Identify which cell holds the provided text, then report its [x, y] central coordinate. 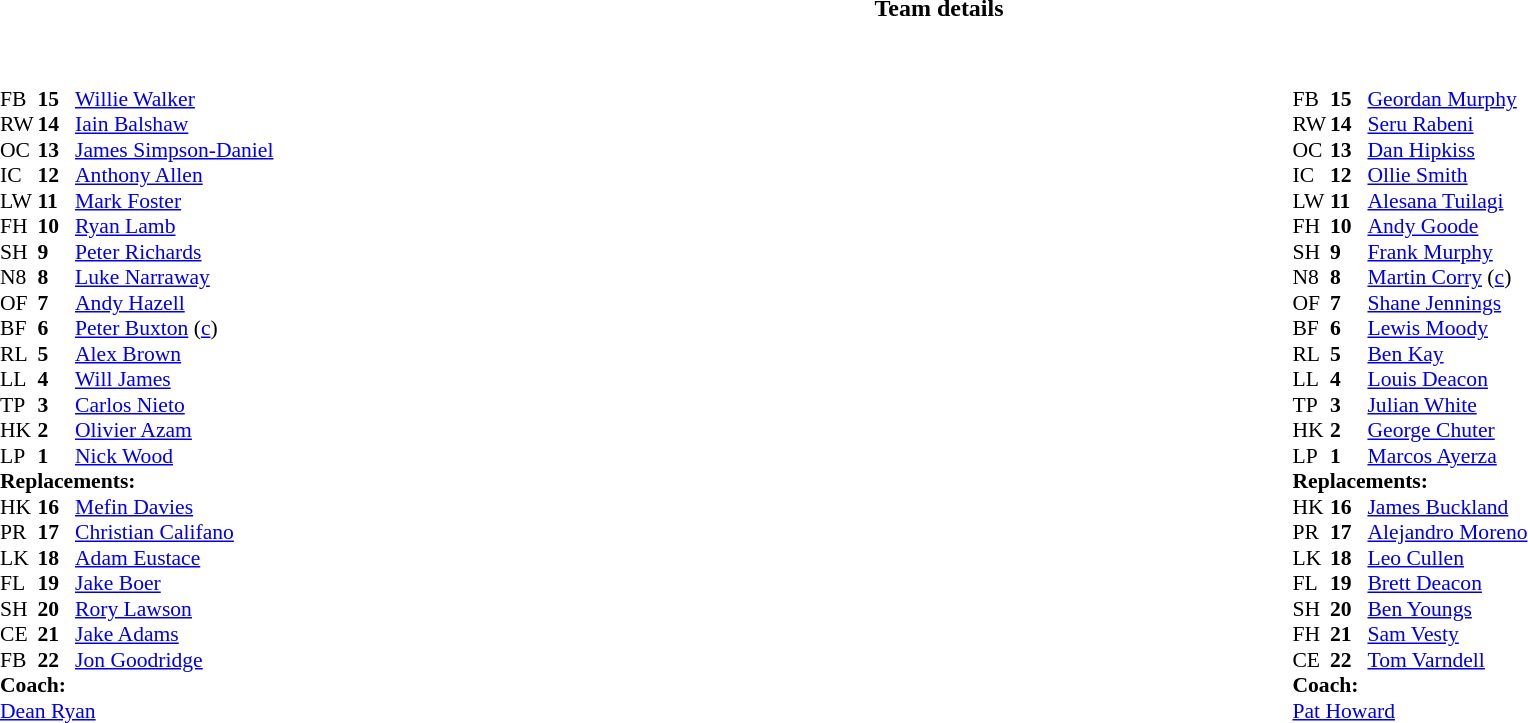
Ben Youngs [1447, 609]
Jake Boer [174, 583]
Rory Lawson [174, 609]
James Buckland [1447, 507]
Ryan Lamb [174, 227]
Luke Narraway [174, 277]
Andy Goode [1447, 227]
Ollie Smith [1447, 175]
Martin Corry (c) [1447, 277]
Alesana Tuilagi [1447, 201]
George Chuter [1447, 431]
Andy Hazell [174, 303]
Tom Varndell [1447, 660]
Julian White [1447, 405]
Peter Buxton (c) [174, 329]
Louis Deacon [1447, 379]
James Simpson-Daniel [174, 150]
Jake Adams [174, 635]
Carlos Nieto [174, 405]
Lewis Moody [1447, 329]
Geordan Murphy [1447, 99]
Jon Goodridge [174, 660]
Alex Brown [174, 354]
Mark Foster [174, 201]
Frank Murphy [1447, 252]
Adam Eustace [174, 558]
Dan Hipkiss [1447, 150]
Anthony Allen [174, 175]
Will James [174, 379]
Olivier Azam [174, 431]
Shane Jennings [1447, 303]
Christian Califano [174, 533]
Sam Vesty [1447, 635]
Peter Richards [174, 252]
Ben Kay [1447, 354]
Brett Deacon [1447, 583]
Nick Wood [174, 456]
Alejandro Moreno [1447, 533]
Seru Rabeni [1447, 125]
Leo Cullen [1447, 558]
Iain Balshaw [174, 125]
Marcos Ayerza [1447, 456]
Willie Walker [174, 99]
Mefin Davies [174, 507]
